Search for the cell housing the specified text and yield its [X, Y] center coordinate. 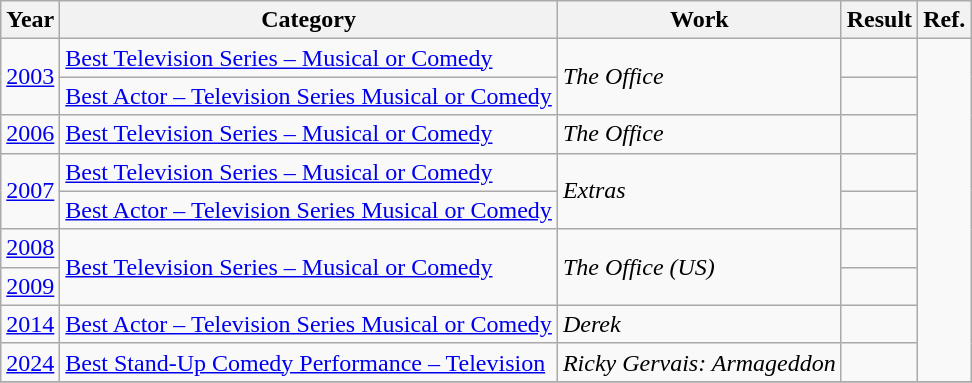
Work [699, 20]
2006 [30, 134]
Category [309, 20]
2009 [30, 286]
Best Stand-Up Comedy Performance – Television [309, 362]
Derek [699, 324]
Result [879, 20]
2014 [30, 324]
2008 [30, 248]
Year [30, 20]
2007 [30, 191]
The Office (US) [699, 267]
Ricky Gervais: Armageddon [699, 362]
2024 [30, 362]
Ref. [944, 20]
2003 [30, 77]
Extras [699, 191]
